Output the (X, Y) coordinate of the center of the cell containing the given text.  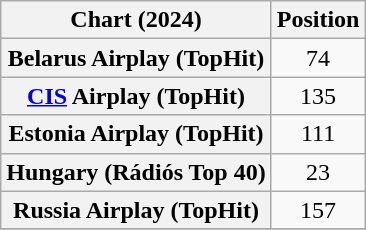
157 (318, 210)
Position (318, 20)
Estonia Airplay (TopHit) (136, 134)
135 (318, 96)
23 (318, 172)
74 (318, 58)
Belarus Airplay (TopHit) (136, 58)
111 (318, 134)
Russia Airplay (TopHit) (136, 210)
CIS Airplay (TopHit) (136, 96)
Hungary (Rádiós Top 40) (136, 172)
Chart (2024) (136, 20)
